Scan for the cell matching the given text and deliver its (X, Y) coordinate at center. 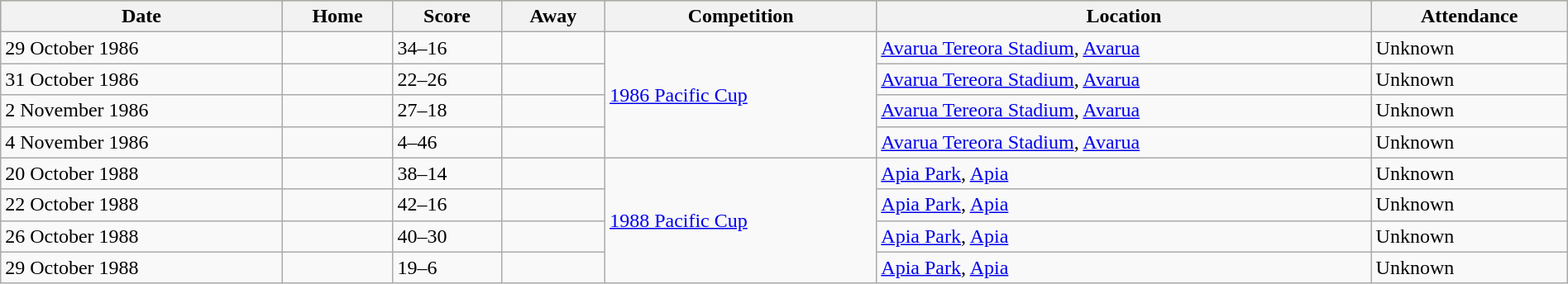
27–18 (447, 111)
34–16 (447, 48)
Home (337, 17)
1986 Pacific Cup (741, 95)
19–6 (447, 267)
Away (552, 17)
38–14 (447, 173)
31 October 1986 (141, 79)
22–26 (447, 79)
2 November 1986 (141, 111)
22 October 1988 (141, 205)
4–46 (447, 142)
Competition (741, 17)
20 October 1988 (141, 173)
26 October 1988 (141, 236)
1988 Pacific Cup (741, 220)
Score (447, 17)
Attendance (1469, 17)
Date (141, 17)
40–30 (447, 236)
4 November 1986 (141, 142)
42–16 (447, 205)
29 October 1988 (141, 267)
29 October 1986 (141, 48)
Location (1124, 17)
